Extract the [x, y] coordinate from the center of the cell holding the provided text.  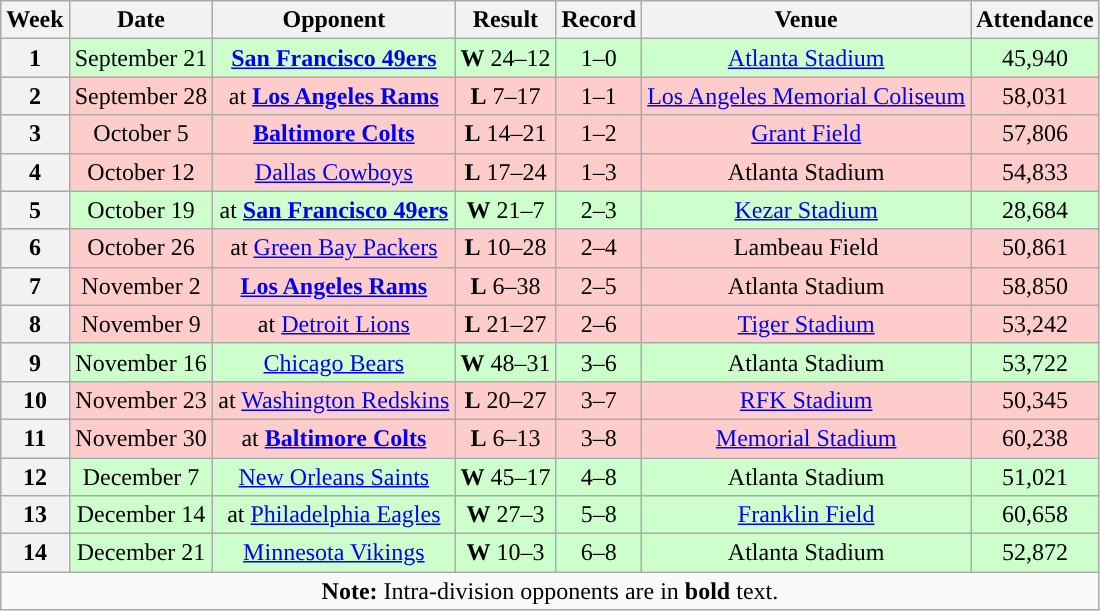
6 [35, 248]
November 16 [141, 362]
2–3 [599, 210]
28,684 [1035, 210]
W 21–7 [506, 210]
5–8 [599, 515]
Grant Field [806, 134]
50,861 [1035, 248]
W 45–17 [506, 477]
L 6–38 [506, 286]
1–3 [599, 172]
58,031 [1035, 96]
4–8 [599, 477]
October 5 [141, 134]
December 14 [141, 515]
51,021 [1035, 477]
W 27–3 [506, 515]
September 28 [141, 96]
W 10–3 [506, 553]
10 [35, 400]
Los Angeles Rams [334, 286]
2–6 [599, 324]
December 21 [141, 553]
November 23 [141, 400]
53,242 [1035, 324]
7 [35, 286]
October 12 [141, 172]
12 [35, 477]
September 21 [141, 58]
Result [506, 20]
45,940 [1035, 58]
November 9 [141, 324]
at Los Angeles Rams [334, 96]
6–8 [599, 553]
at Green Bay Packers [334, 248]
52,872 [1035, 553]
October 26 [141, 248]
3 [35, 134]
8 [35, 324]
2–4 [599, 248]
3–6 [599, 362]
L 10–28 [506, 248]
L 7–17 [506, 96]
60,238 [1035, 438]
54,833 [1035, 172]
Minnesota Vikings [334, 553]
50,345 [1035, 400]
Dallas Cowboys [334, 172]
Memorial Stadium [806, 438]
at Philadelphia Eagles [334, 515]
58,850 [1035, 286]
Tiger Stadium [806, 324]
at San Francisco 49ers [334, 210]
Note: Intra-division opponents are in bold text. [550, 591]
Record [599, 20]
2–5 [599, 286]
1–1 [599, 96]
1–2 [599, 134]
October 19 [141, 210]
L 6–13 [506, 438]
Los Angeles Memorial Coliseum [806, 96]
1–0 [599, 58]
9 [35, 362]
Attendance [1035, 20]
Week [35, 20]
11 [35, 438]
Baltimore Colts [334, 134]
60,658 [1035, 515]
L 21–27 [506, 324]
RFK Stadium [806, 400]
Date [141, 20]
November 30 [141, 438]
W 24–12 [506, 58]
L 17–24 [506, 172]
New Orleans Saints [334, 477]
Lambeau Field [806, 248]
5 [35, 210]
Chicago Bears [334, 362]
4 [35, 172]
3–7 [599, 400]
14 [35, 553]
December 7 [141, 477]
13 [35, 515]
53,722 [1035, 362]
San Francisco 49ers [334, 58]
November 2 [141, 286]
Kezar Stadium [806, 210]
Franklin Field [806, 515]
L 14–21 [506, 134]
2 [35, 96]
Venue [806, 20]
1 [35, 58]
Opponent [334, 20]
3–8 [599, 438]
57,806 [1035, 134]
at Baltimore Colts [334, 438]
W 48–31 [506, 362]
at Washington Redskins [334, 400]
at Detroit Lions [334, 324]
L 20–27 [506, 400]
